Output the [X, Y] coordinate of the center of the cell containing the given text.  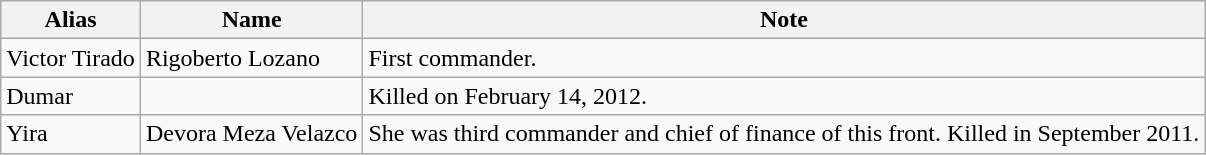
Yira [71, 134]
Devora Meza Velazco [252, 134]
Dumar [71, 96]
She was third commander and chief of finance of this front. Killed in September 2011. [784, 134]
Alias [71, 20]
Victor Tirado [71, 58]
Note [784, 20]
Rigoberto Lozano [252, 58]
Name [252, 20]
First commander. [784, 58]
Killed on February 14, 2012. [784, 96]
